Provide the (x, y) coordinate of the cell's center where the given text is located.  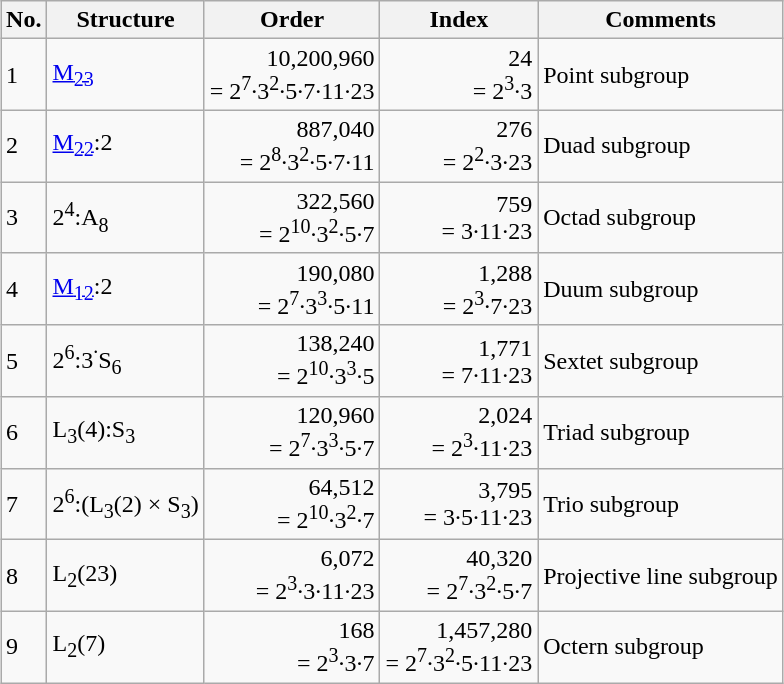
Octad subgroup (661, 218)
64,512= 210·32·7 (292, 504)
40,320= 27·32·5·7 (459, 576)
Structure (126, 20)
1 (24, 75)
8 (24, 576)
887,040= 28·32·5·7·11 (292, 146)
4 (24, 289)
24= 23·3 (459, 75)
168= 23·3·7 (292, 647)
24:A8 (126, 218)
10,200,960= 27·32·5·7·11·23 (292, 75)
Projective line subgroup (661, 576)
No. (24, 20)
M22:2 (126, 146)
Triad subgroup (661, 433)
1,771= 7·11·23 (459, 361)
Octern subgroup (661, 647)
Comments (661, 20)
1,457,280= 27·32·5·11·23 (459, 647)
Index (459, 20)
3 (24, 218)
759= 3·11·23 (459, 218)
138,240= 210·33·5 (292, 361)
9 (24, 647)
5 (24, 361)
6,072= 23·3·11·23 (292, 576)
M23 (126, 75)
Order (292, 20)
M12:2 (126, 289)
2,024= 23·11·23 (459, 433)
Sextet subgroup (661, 361)
190,080= 27·33·5·11 (292, 289)
26:3·S6 (126, 361)
276= 22·3·23 (459, 146)
6 (24, 433)
L2(7) (126, 647)
1,288= 23·7·23 (459, 289)
Duum subgroup (661, 289)
L2(23) (126, 576)
L3(4):S3 (126, 433)
3,795= 3·5·11·23 (459, 504)
Point subgroup (661, 75)
322,560= 210·32·5·7 (292, 218)
7 (24, 504)
Trio subgroup (661, 504)
120,960= 27·33·5·7 (292, 433)
Duad subgroup (661, 146)
26:(L3(2) × S3) (126, 504)
2 (24, 146)
